Identify which cell holds the provided text, then report its (x, y) central coordinate. 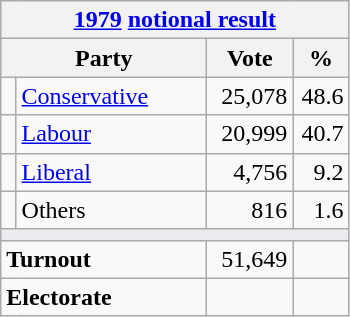
% (321, 58)
1979 notional result (175, 20)
Vote (250, 58)
1.6 (321, 210)
20,999 (250, 134)
Turnout (104, 259)
48.6 (321, 96)
4,756 (250, 172)
51,649 (250, 259)
Conservative (112, 96)
Party (104, 58)
Liberal (112, 172)
25,078 (250, 96)
Others (112, 210)
9.2 (321, 172)
40.7 (321, 134)
816 (250, 210)
Electorate (104, 297)
Labour (112, 134)
